Output the (x, y) coordinate of the center of the cell containing the given text.  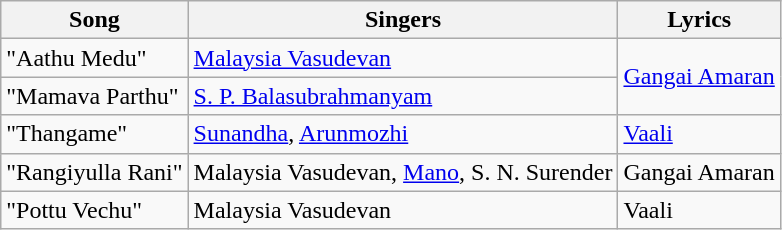
"Mamava Parthu" (94, 96)
Sunandha, Arunmozhi (403, 134)
Song (94, 20)
"Pottu Vechu" (94, 210)
"Aathu Medu" (94, 58)
"Rangiyulla Rani" (94, 172)
Malaysia Vasudevan, Mano, S. N. Surender (403, 172)
S. P. Balasubrahmanyam (403, 96)
Singers (403, 20)
Lyrics (699, 20)
"Thangame" (94, 134)
